From the cell containing the given text, extract its center point as (X, Y) coordinate. 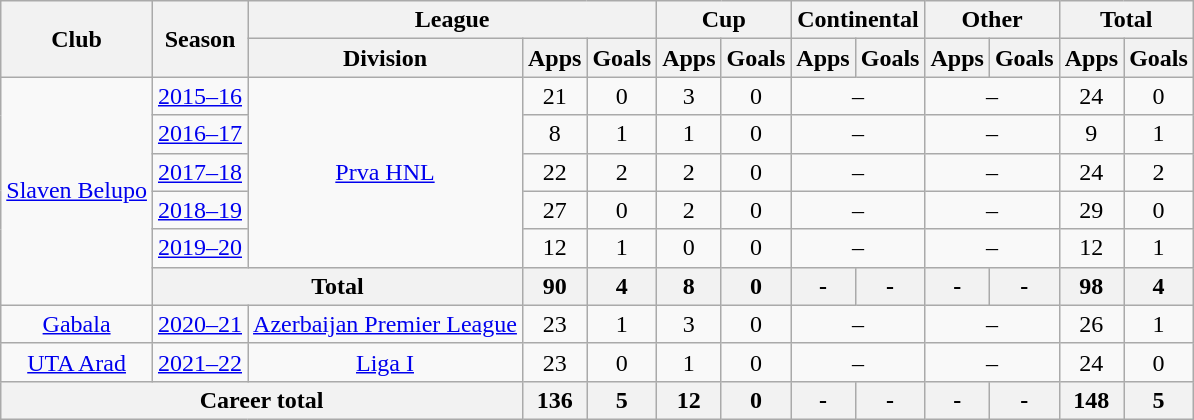
Gabala (77, 324)
Club (77, 39)
Division (386, 58)
Slaven Belupo (77, 191)
21 (554, 96)
22 (554, 172)
26 (1091, 324)
29 (1091, 210)
136 (554, 400)
2017–18 (200, 172)
2018–19 (200, 210)
UTA Arad (77, 362)
Cup (724, 20)
Other (992, 20)
Career total (262, 400)
2021–22 (200, 362)
League (452, 20)
148 (1091, 400)
98 (1091, 286)
2019–20 (200, 248)
Season (200, 39)
2016–17 (200, 134)
2015–16 (200, 96)
Prva HNL (386, 172)
27 (554, 210)
9 (1091, 134)
Continental (858, 20)
Liga I (386, 362)
90 (554, 286)
Azerbaijan Premier League (386, 324)
2020–21 (200, 324)
